Find where the given text appears and provide that cell's center as [X, Y] coordinate. 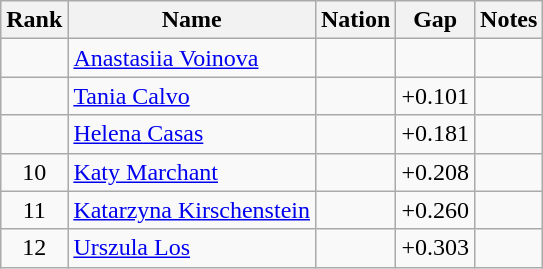
Rank [34, 20]
Urszula Los [192, 248]
10 [34, 172]
Name [192, 20]
+0.303 [436, 248]
Nation [355, 20]
Katarzyna Kirschenstein [192, 210]
Tania Calvo [192, 96]
+0.181 [436, 134]
11 [34, 210]
Katy Marchant [192, 172]
12 [34, 248]
Notes [509, 20]
Gap [436, 20]
Anastasiia Voinova [192, 58]
Helena Casas [192, 134]
+0.208 [436, 172]
+0.260 [436, 210]
+0.101 [436, 96]
